For the text-containing cell, return its midpoint in [X, Y] coordinate format. 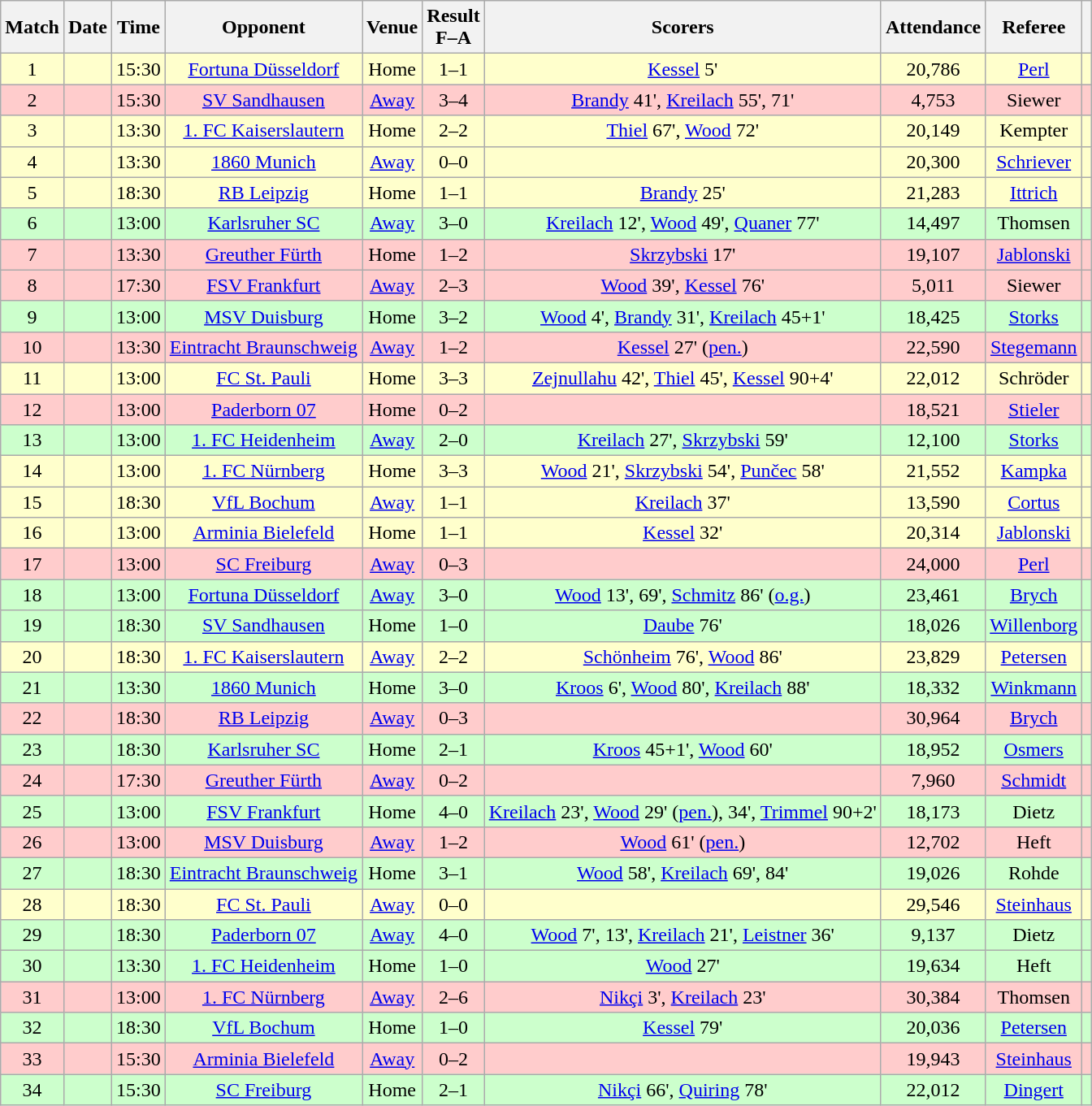
12,100 [933, 440]
2 [32, 100]
Zejnullahu 42', Thiel 45', Kessel 90+4' [682, 378]
Kroos 6', Wood 80', Kreilach 88' [682, 687]
Schriever [1033, 162]
Kreilach 27', Skrzybski 59' [682, 440]
Thiel 67', Wood 72' [682, 131]
23,461 [933, 595]
2–0 [453, 440]
19,107 [933, 254]
15 [32, 502]
29,546 [933, 904]
Wood 21', Skrzybski 54', Punčec 58' [682, 471]
18,026 [933, 626]
Date [88, 28]
Kreilach 23', Wood 29' (pen.), 34', Trimmel 90+2' [682, 811]
Match [32, 28]
Dingert [1033, 1090]
18,425 [933, 316]
Brandy 25' [682, 193]
34 [32, 1090]
Kessel 5' [682, 69]
Wood 4', Brandy 31', Kreilach 45+1' [682, 316]
18 [32, 595]
22,590 [933, 347]
14 [32, 471]
Ittrich [1033, 193]
Willenborg [1033, 626]
28 [32, 904]
17 [32, 564]
11 [32, 378]
32 [32, 1028]
Wood 39', Kessel 76' [682, 285]
19,026 [933, 873]
1 [32, 69]
Kessel 32' [682, 533]
25 [32, 811]
31 [32, 997]
14,497 [933, 223]
Time [139, 28]
24,000 [933, 564]
19,634 [933, 966]
3–1 [453, 873]
30 [32, 966]
Brandy 41', Kreilach 55', 71' [682, 100]
23 [32, 749]
22 [32, 718]
33 [32, 1059]
12,702 [933, 842]
9 [32, 316]
Wood 7', 13', Kreilach 21', Leistner 36' [682, 935]
2–6 [453, 997]
26 [32, 842]
30,964 [933, 718]
7,960 [933, 780]
16 [32, 533]
20,300 [933, 162]
12 [32, 409]
2–3 [453, 285]
19 [32, 626]
6 [32, 223]
Scorers [682, 28]
7 [32, 254]
Wood 13', 69', Schmitz 86' (o.g.) [682, 595]
Venue [392, 28]
Wood 61' (pen.) [682, 842]
Kampka [1033, 471]
18,332 [933, 687]
30,384 [933, 997]
Kreilach 37' [682, 502]
10 [32, 347]
18,952 [933, 749]
20,149 [933, 131]
8 [32, 285]
Schönheim 76', Wood 86' [682, 657]
5 [32, 193]
21,283 [933, 193]
Schröder [1033, 378]
Osmers [1033, 749]
Wood 58', Kreilach 69', 84' [682, 873]
20,786 [933, 69]
4 [32, 162]
20,314 [933, 533]
3–2 [453, 316]
Attendance [933, 28]
23,829 [933, 657]
Skrzybski 17' [682, 254]
ResultF–A [453, 28]
4,753 [933, 100]
Opponent [263, 28]
Nikçi 3', Kreilach 23' [682, 997]
18,521 [933, 409]
20,036 [933, 1028]
Referee [1033, 28]
Kroos 45+1', Wood 60' [682, 749]
21 [32, 687]
Rohde [1033, 873]
Nikçi 66', Quiring 78' [682, 1090]
Kessel 27' (pen.) [682, 347]
20 [32, 657]
Stieler [1033, 409]
13 [32, 440]
18,173 [933, 811]
24 [32, 780]
Cortus [1033, 502]
Kreilach 12', Wood 49', Quaner 77' [682, 223]
3 [32, 131]
Stegemann [1033, 347]
3–4 [453, 100]
Kempter [1033, 131]
Kessel 79' [682, 1028]
19,943 [933, 1059]
27 [32, 873]
5,011 [933, 285]
9,137 [933, 935]
Daube 76' [682, 626]
21,552 [933, 471]
Schmidt [1033, 780]
13,590 [933, 502]
Winkmann [1033, 687]
29 [32, 935]
Wood 27' [682, 966]
